From the cell containing the given text, extract its center point as (X, Y) coordinate. 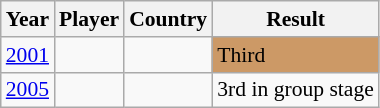
Result (296, 19)
Country (168, 19)
Third (296, 55)
3rd in group stage (296, 90)
Year (28, 19)
Player (89, 19)
2005 (28, 90)
2001 (28, 55)
